Provide the [x, y] coordinate of the cell's center where the given text is located.  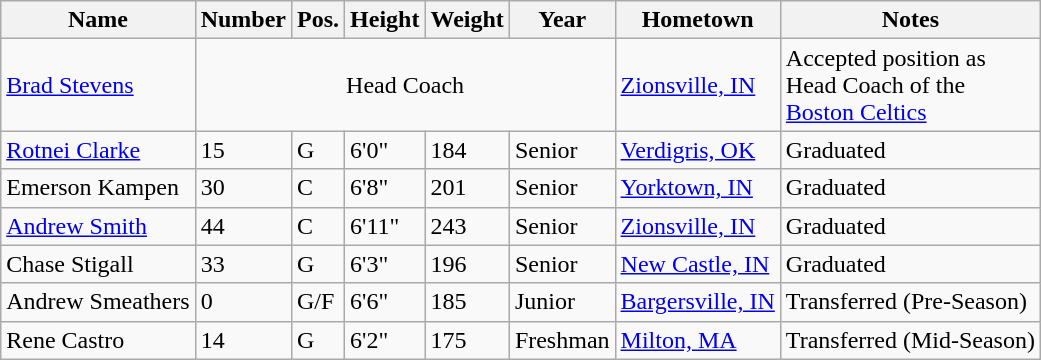
Head Coach [405, 85]
Andrew Smith [98, 226]
6'2" [385, 340]
44 [243, 226]
6'8" [385, 188]
Milton, MA [698, 340]
0 [243, 302]
Name [98, 20]
Pos. [318, 20]
6'0" [385, 150]
Verdigris, OK [698, 150]
Year [562, 20]
Transferred (Pre-Season) [910, 302]
Brad Stevens [98, 85]
30 [243, 188]
Transferred (Mid-Season) [910, 340]
14 [243, 340]
Emerson Kampen [98, 188]
243 [467, 226]
15 [243, 150]
185 [467, 302]
Chase Stigall [98, 264]
Notes [910, 20]
Weight [467, 20]
Hometown [698, 20]
6'11" [385, 226]
G/F [318, 302]
Andrew Smeathers [98, 302]
Height [385, 20]
Number [243, 20]
Freshman [562, 340]
Rene Castro [98, 340]
Yorktown, IN [698, 188]
Accepted position asHead Coach of theBoston Celtics [910, 85]
33 [243, 264]
Rotnei Clarke [98, 150]
175 [467, 340]
Bargersville, IN [698, 302]
184 [467, 150]
196 [467, 264]
New Castle, IN [698, 264]
6'6" [385, 302]
201 [467, 188]
6'3" [385, 264]
Junior [562, 302]
